Output the [x, y] coordinate of the center of the cell containing the given text.  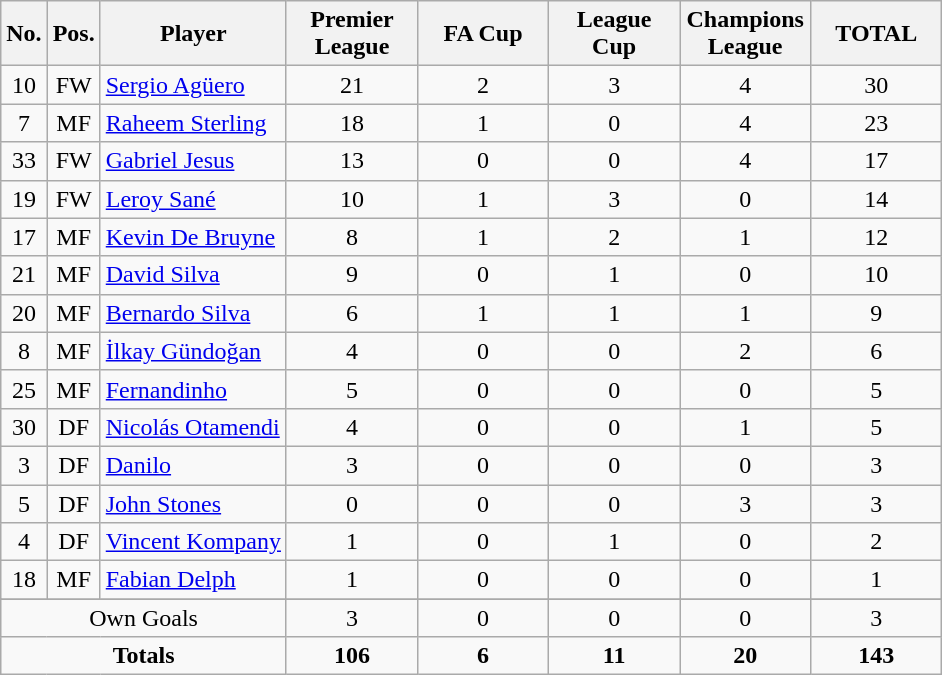
23 [876, 123]
Danilo [193, 465]
Vincent Kompany [193, 542]
Bernardo Silva [193, 313]
25 [24, 389]
Fernandinho [193, 389]
143 [876, 656]
106 [352, 656]
Fabian Delph [193, 580]
11 [614, 656]
Nicolás Otamendi [193, 427]
League Cup [614, 34]
No. [24, 34]
Sergio Agüero [193, 85]
12 [876, 237]
David Silva [193, 275]
Premier League [352, 34]
Leroy Sané [193, 199]
Player [193, 34]
Champions League [746, 34]
Kevin De Bruyne [193, 237]
FA Cup [484, 34]
13 [352, 161]
Totals [144, 656]
İlkay Gündoğan [193, 351]
33 [24, 161]
Own Goals [144, 618]
John Stones [193, 503]
19 [24, 199]
Raheem Sterling [193, 123]
7 [24, 123]
Pos. [74, 34]
14 [876, 199]
TOTAL [876, 34]
Gabriel Jesus [193, 161]
